Return [x, y] of the center of cell containing provided text 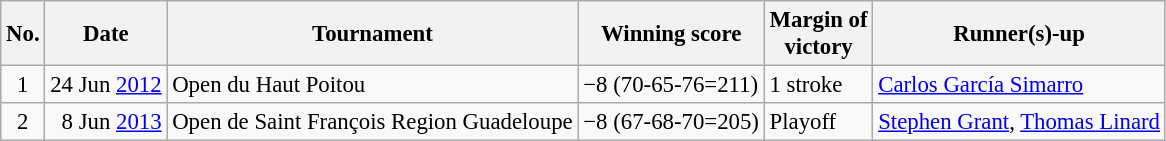
Carlos García Simarro [1019, 85]
Date [106, 34]
Stephen Grant, Thomas Linard [1019, 122]
Tournament [372, 34]
Playoff [818, 122]
1 [23, 85]
Runner(s)-up [1019, 34]
Margin ofvictory [818, 34]
−8 (67-68-70=205) [671, 122]
Winning score [671, 34]
Open du Haut Poitou [372, 85]
24 Jun 2012 [106, 85]
8 Jun 2013 [106, 122]
1 stroke [818, 85]
−8 (70-65-76=211) [671, 85]
Open de Saint François Region Guadeloupe [372, 122]
2 [23, 122]
No. [23, 34]
